Capture the cell that displays the provided text and extract its (x, y) central coordinate. 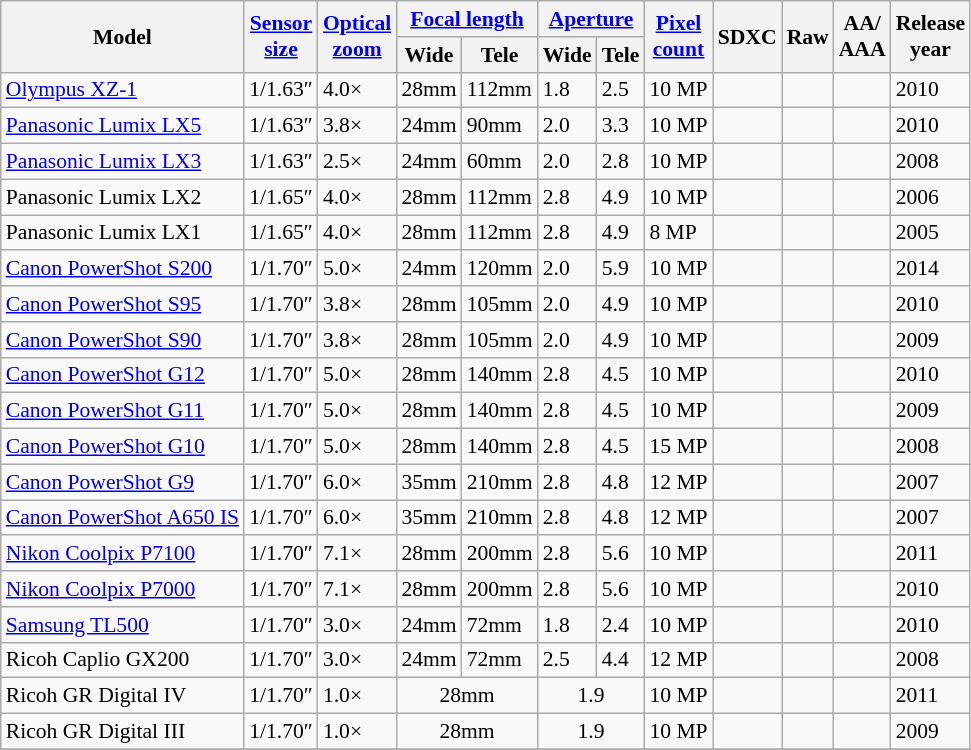
Opticalzoom (357, 36)
8 MP (678, 233)
SDXC (748, 36)
3.3 (621, 126)
Model (122, 36)
Canon PowerShot G10 (122, 447)
Panasonic Lumix LX3 (122, 162)
2.4 (621, 625)
Ricoh Caplio GX200 (122, 660)
Canon PowerShot S200 (122, 269)
Sensorsize (281, 36)
Panasonic Lumix LX5 (122, 126)
Canon PowerShot G12 (122, 375)
Olympus XZ-1 (122, 90)
15 MP (678, 447)
Canon PowerShot S95 (122, 304)
60mm (500, 162)
AA/AAA (862, 36)
2014 (931, 269)
Panasonic Lumix LX1 (122, 233)
Ricoh GR Digital III (122, 732)
Ricoh GR Digital IV (122, 696)
5.9 (621, 269)
Nikon Coolpix P7100 (122, 554)
90mm (500, 126)
Samsung TL500 (122, 625)
2005 (931, 233)
Canon PowerShot G9 (122, 482)
2.5× (357, 162)
Panasonic Lumix LX2 (122, 197)
Raw (808, 36)
Canon PowerShot G11 (122, 411)
120mm (500, 269)
Canon PowerShot S90 (122, 340)
Focal length (466, 19)
Aperture (592, 19)
4.4 (621, 660)
2006 (931, 197)
Nikon Coolpix P7000 (122, 589)
Pixelcount (678, 36)
Canon PowerShot A650 IS (122, 518)
Releaseyear (931, 36)
